Locate the cell with the specified text and output its [X, Y] center coordinate. 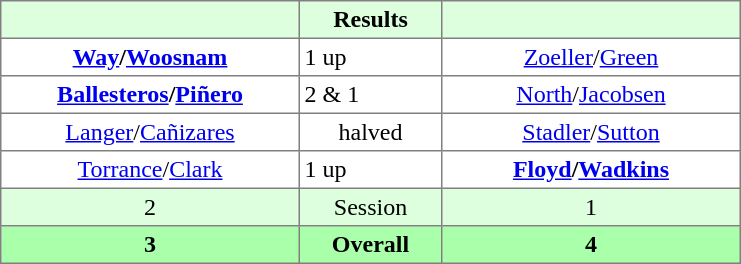
Overall [370, 245]
halved [370, 132]
Results [370, 20]
Zoeller/Green [591, 57]
Floyd/Wadkins [591, 170]
Torrance/Clark [150, 170]
Way/Woosnam [150, 57]
North/Jacobsen [591, 95]
2 [150, 207]
1 [591, 207]
Ballesteros/Piñero [150, 95]
Stadler/Sutton [591, 132]
2 & 1 [370, 95]
Langer/Cañizares [150, 132]
4 [591, 245]
3 [150, 245]
Session [370, 207]
